Search for the cell housing the specified text and yield its [X, Y] center coordinate. 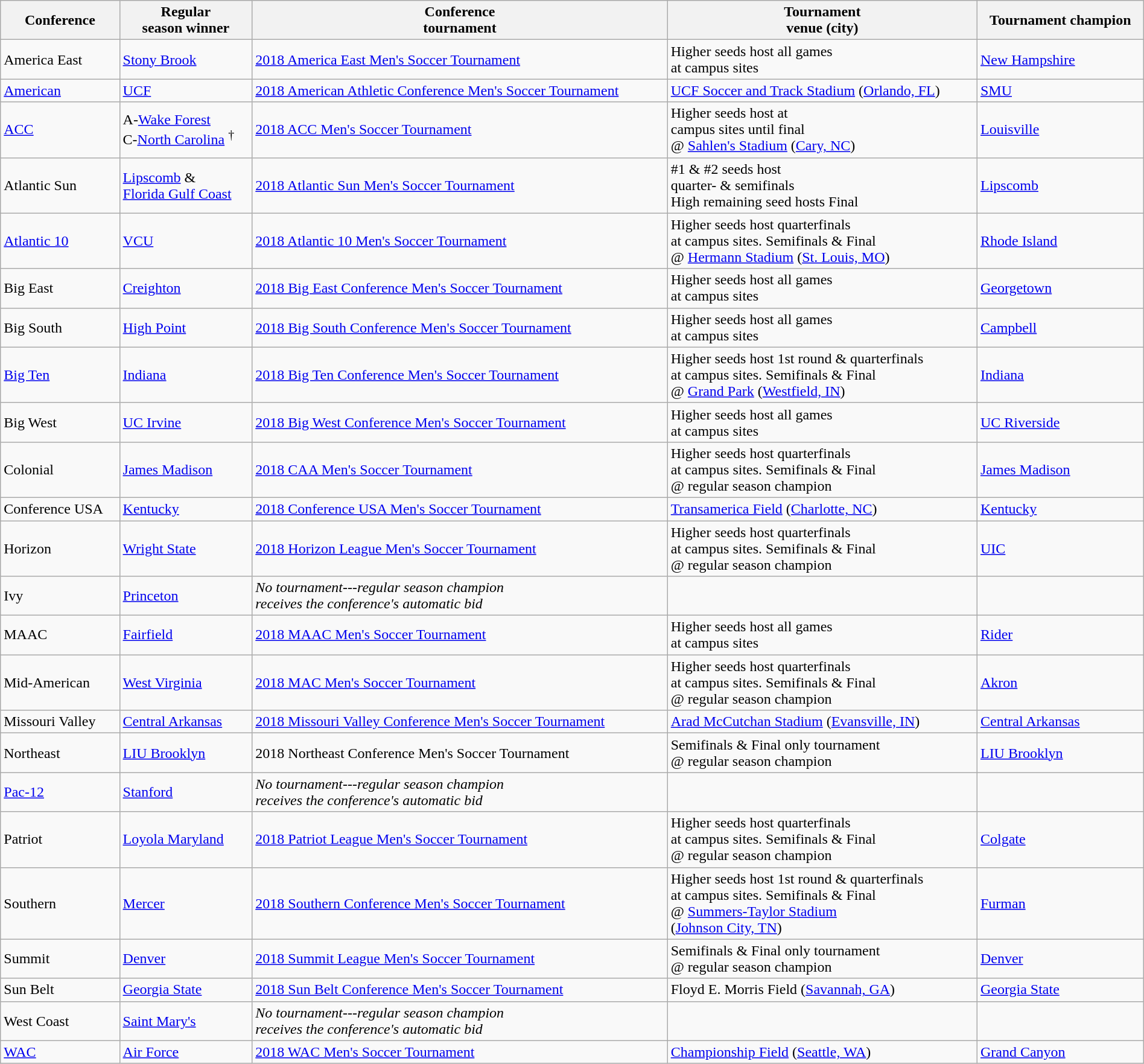
2018 Northeast Conference Men's Soccer Tournament [460, 753]
Conferencetournament [460, 21]
UC Irvine [186, 422]
VCU [186, 241]
2018 ACC Men's Soccer Tournament [460, 130]
Patriot [60, 839]
Louisville [1060, 130]
Wright State [186, 548]
2018 Big Ten Conference Men's Soccer Tournament [460, 375]
Mercer [186, 903]
2018 Big East Conference Men's Soccer Tournament [460, 288]
American [60, 91]
2018 CAA Men's Soccer Tournament [460, 470]
Akron [1060, 683]
2018 Horizon League Men's Soccer Tournament [460, 548]
#1 & #2 seeds hostquarter- & semifinalsHigh remaining seed hosts Final [822, 185]
Big West [60, 422]
Stanford [186, 792]
Colonial [60, 470]
Floyd E. Morris Field (Savannah, GA) [822, 990]
Creighton [186, 288]
2018 Conference USA Men's Soccer Tournament [460, 509]
2018 Big West Conference Men's Soccer Tournament [460, 422]
Saint Mary's [186, 1021]
High Point [186, 327]
A-Wake ForestC-North Carolina † [186, 130]
Conference USA [60, 509]
West Coast [60, 1021]
Summit [60, 958]
Lipscomb &Florida Gulf Coast [186, 185]
UCF [186, 91]
Higher seeds host 1st round & quarterfinalsat campus sites. Semifinals & Final@ Grand Park (Westfield, IN) [822, 375]
Higher seeds host atcampus sites until final@ Sahlen's Stadium (Cary, NC) [822, 130]
Big East [60, 288]
Atlantic 10 [60, 241]
Lipscomb [1060, 185]
2018 Atlantic 10 Men's Soccer Tournament [460, 241]
Northeast [60, 753]
2018 Patriot League Men's Soccer Tournament [460, 839]
2018 Big South Conference Men's Soccer Tournament [460, 327]
Atlantic Sun [60, 185]
2018 Missouri Valley Conference Men's Soccer Tournament [460, 722]
UCF Soccer and Track Stadium (Orlando, FL) [822, 91]
2018 American Athletic Conference Men's Soccer Tournament [460, 91]
Fairfield [186, 635]
UC Riverside [1060, 422]
Conference [60, 21]
2018 Southern Conference Men's Soccer Tournament [460, 903]
Rhode Island [1060, 241]
Loyola Maryland [186, 839]
Rider [1060, 635]
Furman [1060, 903]
Colgate [1060, 839]
Tournamentvenue (city) [822, 21]
Higher seeds host 1st round & quarterfinalsat campus sites. Semifinals & Final@ Summers-Taylor Stadium(Johnson City, TN) [822, 903]
WAC [60, 1052]
America East [60, 59]
New Hampshire [1060, 59]
Sun Belt [60, 990]
2018 Sun Belt Conference Men's Soccer Tournament [460, 990]
Arad McCutchan Stadium (Evansville, IN) [822, 722]
Tournament champion [1060, 21]
Transamerica Field (Charlotte, NC) [822, 509]
Grand Canyon [1060, 1052]
2018 MAC Men's Soccer Tournament [460, 683]
2018 WAC Men's Soccer Tournament [460, 1052]
Mid-American [60, 683]
2018 America East Men's Soccer Tournament [460, 59]
Horizon [60, 548]
Campbell [1060, 327]
SMU [1060, 91]
ACC [60, 130]
Big South [60, 327]
Big Ten [60, 375]
Championship Field (Seattle, WA) [822, 1052]
West Virginia [186, 683]
Georgetown [1060, 288]
Missouri Valley [60, 722]
Princeton [186, 596]
2018 Summit League Men's Soccer Tournament [460, 958]
2018 MAAC Men's Soccer Tournament [460, 635]
UIC [1060, 548]
Southern [60, 903]
Stony Brook [186, 59]
Air Force [186, 1052]
Regularseason winner [186, 21]
Higher seeds host quarterfinalsat campus sites. Semifinals & Final@ Hermann Stadium (St. Louis, MO) [822, 241]
2018 Atlantic Sun Men's Soccer Tournament [460, 185]
Pac-12 [60, 792]
Ivy [60, 596]
MAAC [60, 635]
